Capture the cell that displays the provided text and extract its (x, y) central coordinate. 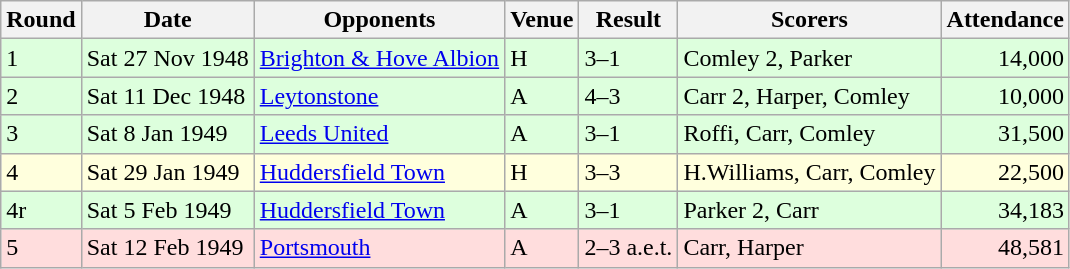
2 (41, 96)
31,500 (1005, 134)
Parker 2, Carr (810, 210)
Carr, Harper (810, 248)
3–3 (628, 172)
Venue (542, 20)
48,581 (1005, 248)
Brighton & Hove Albion (379, 58)
Date (168, 20)
4 (41, 172)
Sat 29 Jan 1949 (168, 172)
Result (628, 20)
Sat 11 Dec 1948 (168, 96)
Sat 12 Feb 1949 (168, 248)
5 (41, 248)
Attendance (1005, 20)
4–3 (628, 96)
10,000 (1005, 96)
4r (41, 210)
22,500 (1005, 172)
Opponents (379, 20)
Comley 2, Parker (810, 58)
2–3 a.e.t. (628, 248)
H.Williams, Carr, Comley (810, 172)
Round (41, 20)
Leeds United (379, 134)
Sat 27 Nov 1948 (168, 58)
1 (41, 58)
Sat 8 Jan 1949 (168, 134)
14,000 (1005, 58)
Carr 2, Harper, Comley (810, 96)
Roffi, Carr, Comley (810, 134)
3 (41, 134)
Sat 5 Feb 1949 (168, 210)
Leytonstone (379, 96)
Scorers (810, 20)
34,183 (1005, 210)
Portsmouth (379, 248)
